Extract the (X, Y) coordinate from the center of the cell holding the provided text.  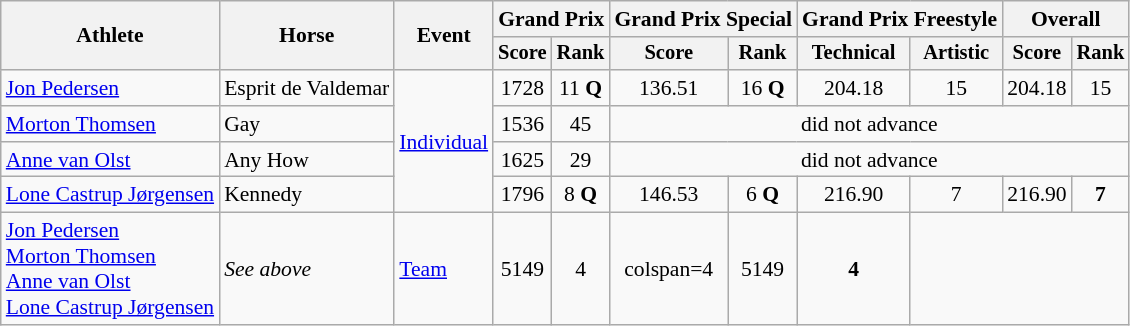
Event (444, 36)
1536 (522, 124)
8 Q (581, 195)
Overall (1066, 19)
Gay (306, 124)
Esprit de Valdemar (306, 88)
Technical (854, 54)
1625 (522, 160)
45 (581, 124)
1796 (522, 195)
Artistic (956, 54)
Jon PedersenMorton ThomsenAnne van OlstLone Castrup Jørgensen (110, 269)
Grand Prix (551, 19)
Jon Pedersen (110, 88)
Anne van Olst (110, 160)
146.53 (668, 195)
Team (444, 269)
Any How (306, 160)
Morton Thomsen (110, 124)
6 Q (762, 195)
Horse (306, 36)
Athlete (110, 36)
16 Q (762, 88)
colspan=4 (668, 269)
1728 (522, 88)
136.51 (668, 88)
Grand Prix Freestyle (900, 19)
See above (306, 269)
11 Q (581, 88)
29 (581, 160)
Individual (444, 141)
Lone Castrup Jørgensen (110, 195)
Kennedy (306, 195)
Grand Prix Special (703, 19)
